Output the (x, y) coordinate of the center of the cell containing the given text.  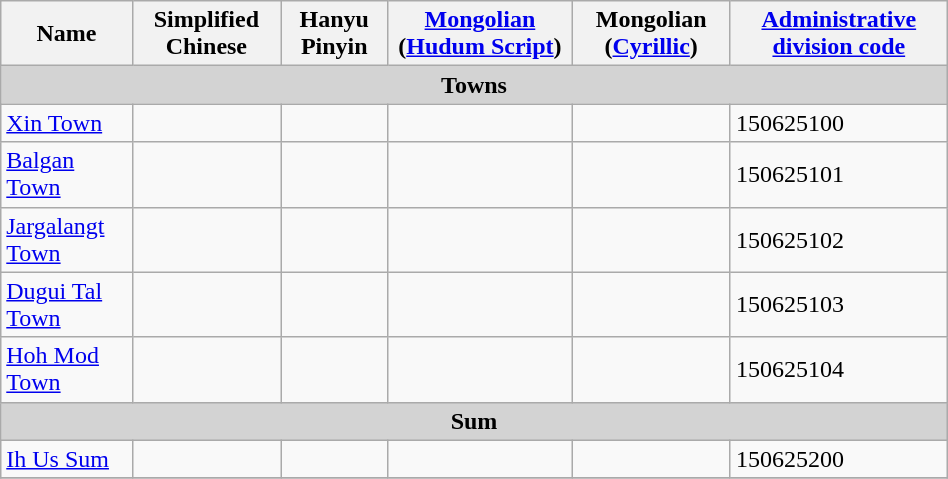
Jargalangt Town (66, 240)
Name (66, 34)
150625101 (838, 174)
Hanyu Pinyin (334, 34)
Administrative division code (838, 34)
Towns (474, 85)
Ih Us Sum (66, 459)
Dugui Tal Town (66, 304)
150625100 (838, 123)
Xin Town (66, 123)
Simplified Chinese (206, 34)
150625104 (838, 370)
150625200 (838, 459)
Sum (474, 421)
150625103 (838, 304)
Hoh Mod Town (66, 370)
Mongolian (Hudum Script) (480, 34)
Mongolian (Cyrillic) (651, 34)
150625102 (838, 240)
Balgan Town (66, 174)
